Identify which cell holds the provided text, then report its (X, Y) central coordinate. 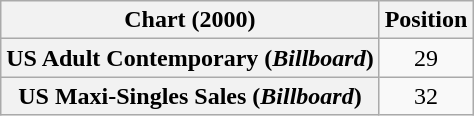
Position (426, 20)
32 (426, 96)
US Maxi-Singles Sales (Billboard) (190, 96)
29 (426, 58)
US Adult Contemporary (Billboard) (190, 58)
Chart (2000) (190, 20)
